Identify which cell holds the provided text, then report its [x, y] central coordinate. 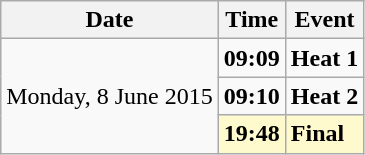
Heat 1 [324, 58]
Final [324, 134]
09:10 [252, 96]
19:48 [252, 134]
Heat 2 [324, 96]
09:09 [252, 58]
Date [110, 20]
Event [324, 20]
Time [252, 20]
Monday, 8 June 2015 [110, 96]
